From the cell containing the given text, extract its center point as (X, Y) coordinate. 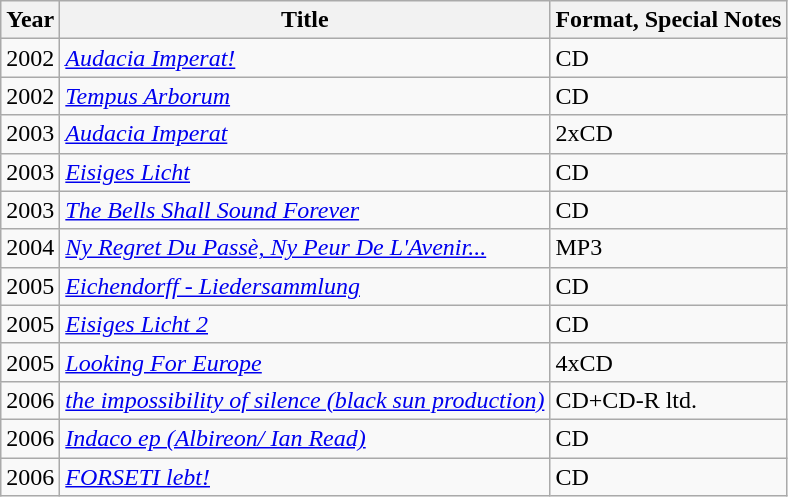
Eichendorff - Liedersammlung (305, 286)
2004 (30, 248)
CD+CD-R ltd. (668, 400)
MP3 (668, 248)
Year (30, 20)
2xCD (668, 134)
4xCD (668, 362)
Tempus Arborum (305, 96)
the impossibility of silence (black sun production) (305, 400)
Looking For Europe (305, 362)
FORSETI lebt! (305, 477)
Audacia Imperat (305, 134)
Indaco ep (Albireon/ Ian Read) (305, 438)
Eisiges Licht 2 (305, 324)
The Bells Shall Sound Forever (305, 210)
Format, Special Notes (668, 20)
Audacia Imperat! (305, 58)
Ny Regret Du Passè, Ny Peur De L'Avenir... (305, 248)
Title (305, 20)
Eisiges Licht (305, 172)
